Identify which cell holds the provided text, then report its (X, Y) central coordinate. 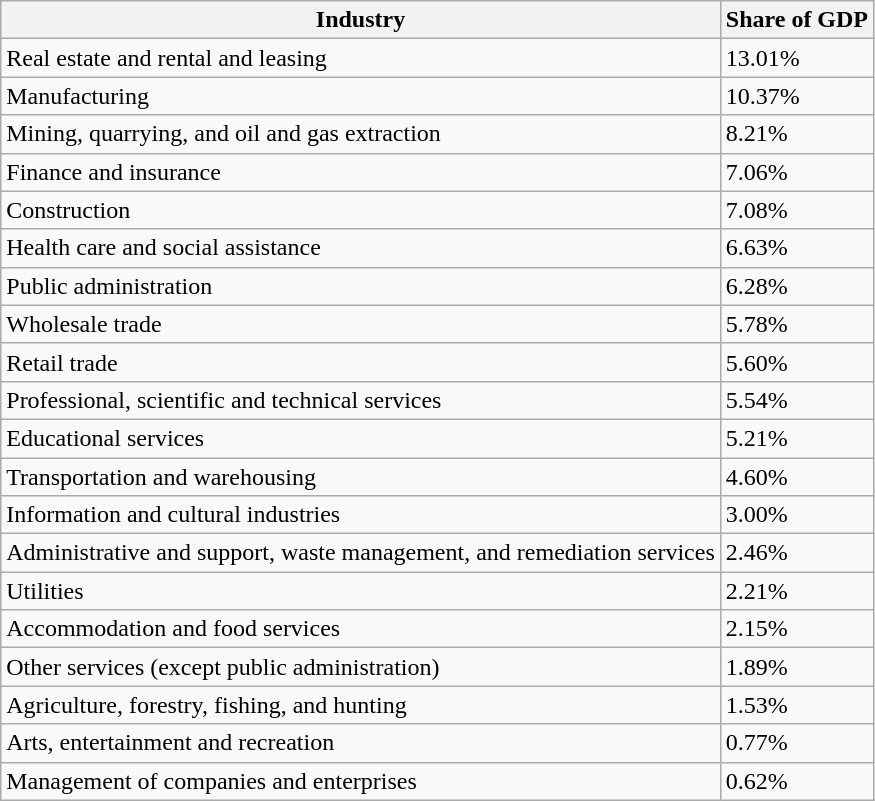
Finance and insurance (361, 172)
Industry (361, 20)
1.53% (796, 705)
2.21% (796, 591)
Real estate and rental and leasing (361, 58)
8.21% (796, 134)
Accommodation and food services (361, 629)
6.63% (796, 248)
5.21% (796, 438)
Share of GDP (796, 20)
Utilities (361, 591)
Transportation and warehousing (361, 477)
Public administration (361, 286)
Mining, quarrying, and oil and gas extraction (361, 134)
5.60% (796, 362)
Educational services (361, 438)
13.01% (796, 58)
1.89% (796, 667)
2.15% (796, 629)
7.08% (796, 210)
Construction (361, 210)
Arts, entertainment and recreation (361, 743)
Retail trade (361, 362)
Wholesale trade (361, 324)
Manufacturing (361, 96)
Management of companies and enterprises (361, 781)
3.00% (796, 515)
2.46% (796, 553)
5.78% (796, 324)
10.37% (796, 96)
Agriculture, forestry, fishing, and hunting (361, 705)
7.06% (796, 172)
6.28% (796, 286)
Administrative and support, waste management, and remediation services (361, 553)
0.62% (796, 781)
4.60% (796, 477)
0.77% (796, 743)
Other services (except public administration) (361, 667)
Information and cultural industries (361, 515)
5.54% (796, 400)
Professional, scientific and technical services (361, 400)
Health care and social assistance (361, 248)
